Search for the cell housing the specified text and yield its (X, Y) center coordinate. 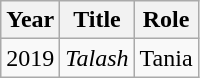
Title (97, 20)
Talash (97, 58)
Role (166, 20)
2019 (30, 58)
Tania (166, 58)
Year (30, 20)
